Find where the given text appears and provide that cell's center as [X, Y] coordinate. 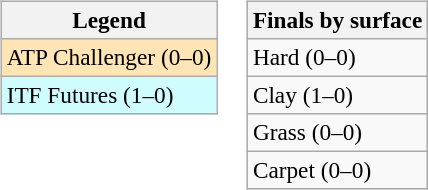
Hard (0–0) [337, 57]
Grass (0–0) [337, 133]
Legend [108, 20]
Clay (1–0) [337, 95]
Carpet (0–0) [337, 171]
Finals by surface [337, 20]
ATP Challenger (0–0) [108, 57]
ITF Futures (1–0) [108, 95]
